Scan for the cell matching the given text and deliver its (x, y) coordinate at center. 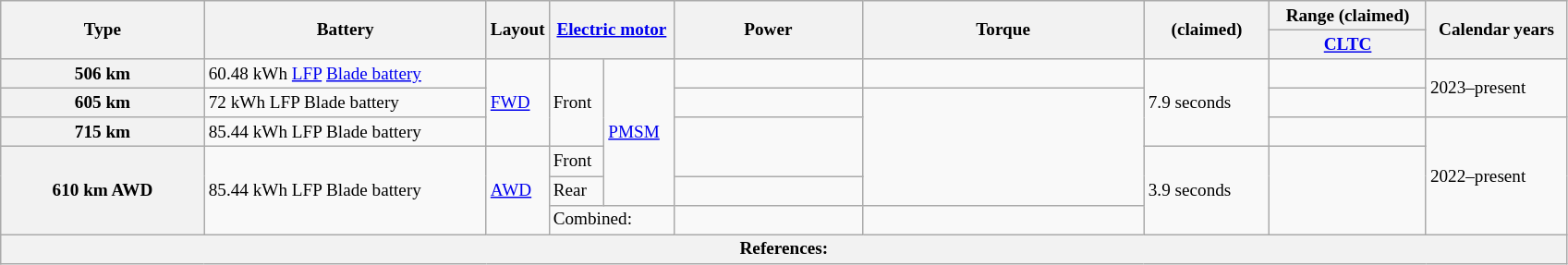
Electric motor (612, 30)
60.48 kWh LFP Blade battery (346, 74)
Type (103, 30)
506 km (103, 74)
2023–present (1497, 89)
7.9 seconds (1207, 103)
Power (769, 30)
(claimed) (1207, 30)
610 km AWD (103, 190)
Torque (1003, 30)
FWD (517, 103)
605 km (103, 102)
72 kWh LFP Blade battery (346, 102)
Battery (346, 30)
PMSM (639, 132)
Rear (577, 190)
715 km (103, 132)
Range (claimed) (1348, 16)
2022–present (1497, 175)
References: (784, 249)
Combined: (612, 220)
CLTC (1348, 44)
Calendar years (1497, 30)
Layout (517, 30)
3.9 seconds (1207, 190)
AWD (517, 190)
